Identify which cell holds the provided text, then report its (x, y) central coordinate. 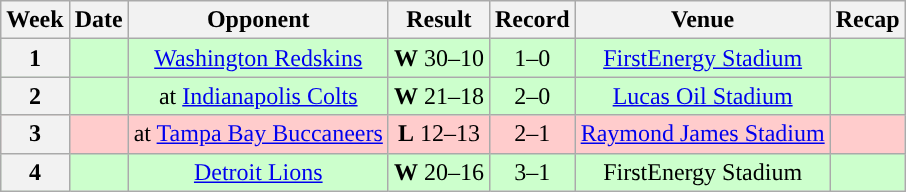
Date (98, 20)
Week (35, 20)
3–1 (532, 172)
Result (438, 20)
2–1 (532, 134)
2–0 (532, 96)
4 (35, 172)
2 (35, 96)
Lucas Oil Stadium (702, 96)
1–0 (532, 58)
Recap (868, 20)
Opponent (258, 20)
at Indianapolis Colts (258, 96)
1 (35, 58)
Raymond James Stadium (702, 134)
L 12–13 (438, 134)
Washington Redskins (258, 58)
Record (532, 20)
W 21–18 (438, 96)
3 (35, 134)
Venue (702, 20)
W 30–10 (438, 58)
W 20–16 (438, 172)
Detroit Lions (258, 172)
at Tampa Bay Buccaneers (258, 134)
